Search for the cell housing the specified text and yield its [x, y] center coordinate. 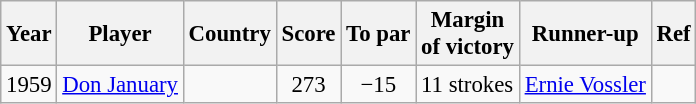
11 strokes [468, 85]
−15 [378, 85]
Runner-up [585, 34]
Year [29, 34]
Ref [674, 34]
Don January [120, 85]
Player [120, 34]
To par [378, 34]
1959 [29, 85]
Score [308, 34]
Country [230, 34]
273 [308, 85]
Marginof victory [468, 34]
Ernie Vossler [585, 85]
